Return the (X, Y) coordinate for the center point of the cell that contains the specified text.  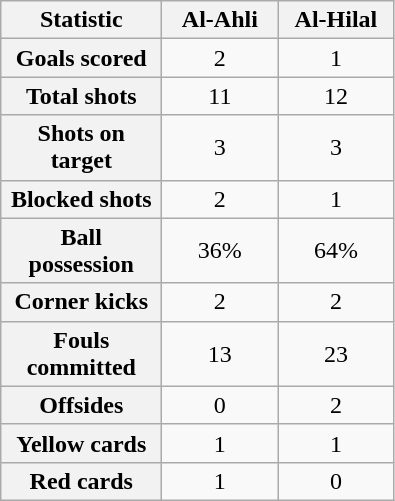
Corner kicks (82, 302)
Al-Ahli (220, 20)
Al-Hilal (336, 20)
Goals scored (82, 58)
36% (220, 250)
Offsides (82, 405)
Ball possession (82, 250)
Statistic (82, 20)
13 (220, 354)
23 (336, 354)
Fouls committed (82, 354)
Red cards (82, 481)
Blocked shots (82, 199)
64% (336, 250)
Yellow cards (82, 443)
12 (336, 96)
Shots on target (82, 148)
11 (220, 96)
Total shots (82, 96)
